Scan for the cell matching the given text and deliver its [X, Y] coordinate at center. 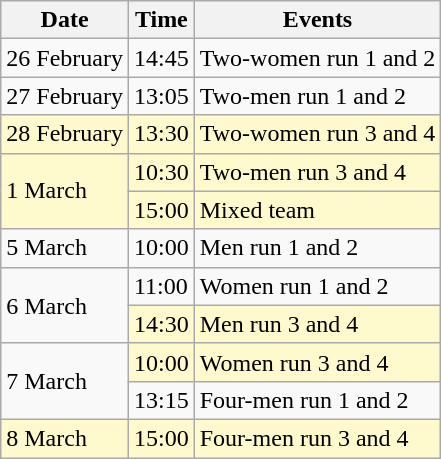
14:45 [161, 58]
13:30 [161, 134]
Two-women run 1 and 2 [318, 58]
Mixed team [318, 210]
7 March [65, 381]
6 March [65, 305]
Women run 1 and 2 [318, 286]
Two-women run 3 and 4 [318, 134]
Events [318, 20]
Two-men run 3 and 4 [318, 172]
Women run 3 and 4 [318, 362]
5 March [65, 248]
1 March [65, 191]
Date [65, 20]
26 February [65, 58]
Two-men run 1 and 2 [318, 96]
28 February [65, 134]
27 February [65, 96]
Men run 3 and 4 [318, 324]
13:15 [161, 400]
Four-men run 3 and 4 [318, 438]
Time [161, 20]
8 March [65, 438]
Four-men run 1 and 2 [318, 400]
10:30 [161, 172]
Men run 1 and 2 [318, 248]
14:30 [161, 324]
11:00 [161, 286]
13:05 [161, 96]
